Return the [x, y] coordinate for the center point of the cell that contains the specified text.  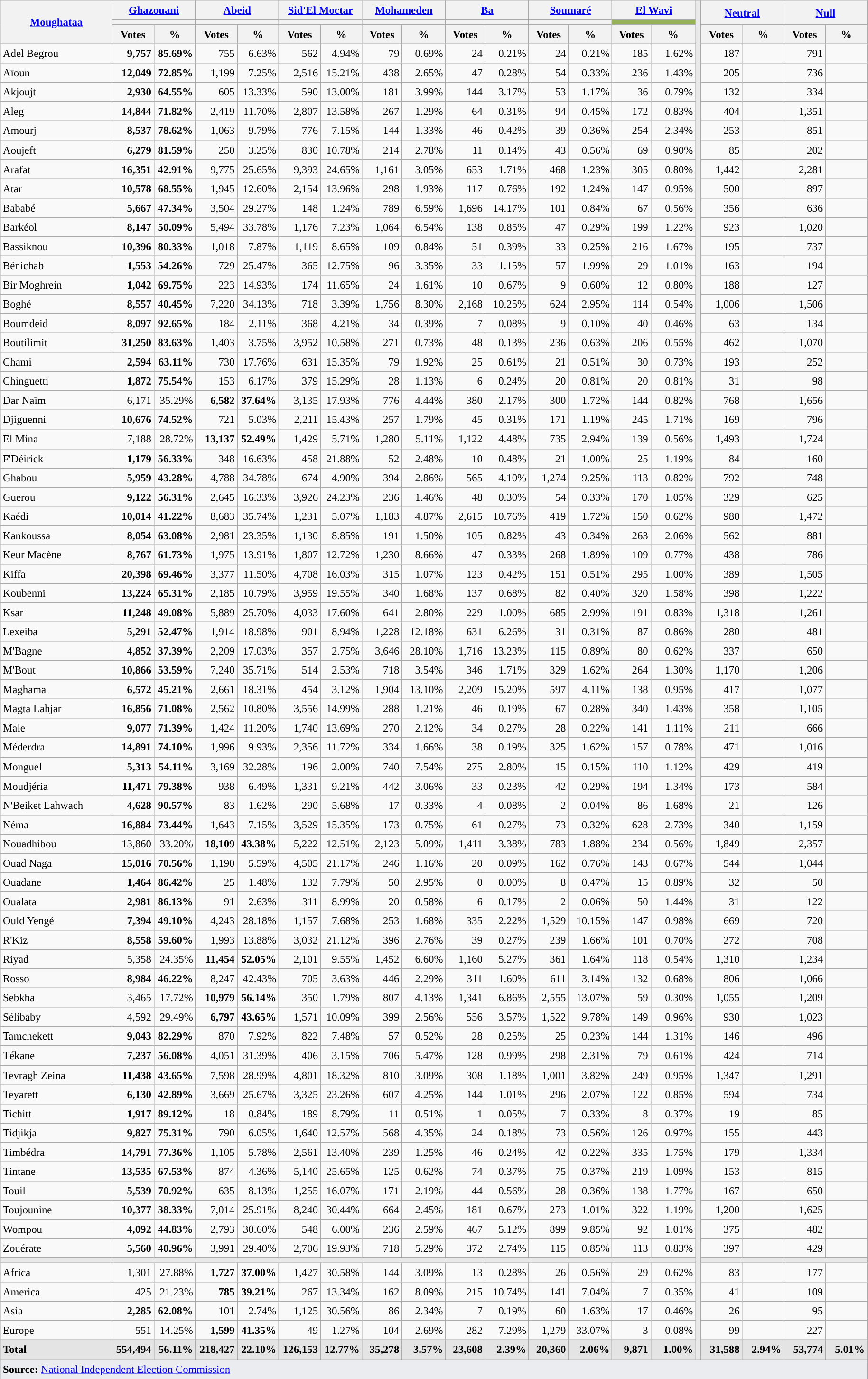
0.58% [424, 902]
215 [465, 1292]
358 [721, 709]
10.09% [341, 1017]
624 [549, 304]
4.35% [424, 1133]
37.64% [258, 401]
99 [721, 1330]
63.11% [175, 362]
13 [465, 1273]
128 [465, 1056]
8.65% [341, 247]
74.52% [175, 420]
30.60% [258, 1229]
482 [805, 1229]
720 [805, 921]
Male [56, 728]
2.63% [258, 902]
33.20% [175, 844]
34.13% [258, 304]
1.60% [507, 979]
19 [721, 1114]
19.93% [341, 1248]
6.26% [507, 632]
Aoujeft [56, 150]
10,396 [133, 247]
417 [721, 689]
736 [805, 73]
137 [465, 593]
1.31% [673, 1037]
Lexeiba [56, 632]
39.21% [258, 1292]
1,130 [300, 535]
10,014 [133, 516]
748 [805, 478]
6,797 [216, 1017]
3.17% [507, 92]
33.07% [590, 1330]
Ghabou [56, 478]
118 [631, 960]
0.98% [673, 921]
1.22% [673, 227]
389 [721, 574]
13.58% [341, 111]
17.93% [341, 401]
82.29% [175, 1037]
1,341 [465, 998]
Chinguetti [56, 382]
10,866 [133, 670]
246 [382, 863]
3,135 [300, 401]
9,757 [133, 54]
0.35% [673, 1292]
35,278 [382, 1350]
3.12% [341, 689]
1,023 [805, 1017]
280 [721, 632]
78.62% [175, 131]
49.10% [175, 921]
9.21% [341, 786]
16,856 [133, 709]
1,018 [216, 247]
1.25% [424, 1153]
796 [805, 420]
5,494 [216, 227]
219 [631, 1172]
4,801 [300, 1075]
0.06% [590, 902]
6.17% [258, 382]
169 [721, 420]
7.25% [258, 73]
92 [631, 1229]
3.75% [258, 343]
554,494 [133, 1350]
Boghé [56, 304]
1,279 [549, 1330]
7.87% [258, 247]
8,683 [216, 516]
15.43% [341, 420]
481 [805, 632]
425 [133, 1292]
15.29% [341, 382]
1,849 [721, 844]
12.51% [341, 844]
2.19% [424, 1191]
399 [382, 1017]
379 [300, 382]
83.63% [175, 343]
635 [216, 1191]
12.18% [424, 632]
594 [721, 1095]
396 [382, 940]
705 [300, 979]
11,438 [133, 1075]
Rosso [56, 979]
16.07% [341, 1191]
1,411 [465, 844]
31,588 [721, 1350]
7.48% [341, 1037]
Kiffa [56, 574]
1,070 [805, 343]
1.58% [673, 593]
70.56% [175, 863]
125 [382, 1172]
365 [300, 266]
71.08% [175, 709]
785 [216, 1292]
1,230 [382, 554]
2,615 [465, 516]
44.83% [175, 1229]
0.09% [507, 863]
4,243 [216, 921]
8.94% [341, 632]
Aleg [56, 111]
468 [549, 169]
2.76% [424, 940]
16.03% [341, 574]
Koubenni [56, 593]
9.55% [341, 960]
Toujounine [56, 1210]
13,224 [133, 593]
146 [721, 1037]
Keur Macène [56, 554]
25.70% [258, 612]
1.07% [424, 574]
13,535 [133, 1172]
783 [549, 844]
13.10% [424, 689]
1,506 [805, 304]
584 [805, 786]
5.78% [258, 1153]
69.75% [175, 285]
2,516 [300, 73]
50.09% [175, 227]
4.87% [424, 516]
10.78% [341, 150]
2,419 [216, 111]
92.65% [175, 324]
95 [805, 1311]
22.10% [258, 1350]
1,001 [549, 1075]
47.34% [175, 208]
397 [721, 1248]
446 [382, 979]
35.29% [175, 401]
0.90% [673, 150]
1,351 [805, 111]
74.10% [175, 747]
Akjoujt [56, 92]
899 [549, 1229]
13,137 [216, 440]
628 [631, 824]
1.18% [507, 1075]
544 [721, 863]
462 [721, 343]
7,394 [133, 921]
368 [300, 324]
Boutilimit [56, 343]
346 [465, 670]
Europe [56, 1330]
1,318 [721, 612]
14.17% [507, 208]
24.35% [175, 960]
Monguel [56, 767]
174 [300, 285]
2.17% [507, 401]
9,122 [133, 497]
17.60% [341, 612]
1,063 [216, 131]
1,261 [805, 612]
30 [631, 362]
605 [216, 92]
59.60% [175, 940]
2.07% [590, 1095]
252 [805, 362]
685 [549, 612]
2.69% [424, 1330]
195 [721, 247]
Teyarett [56, 1095]
18.98% [258, 632]
52.05% [258, 960]
0.70% [673, 940]
3,169 [216, 767]
1,310 [721, 960]
641 [382, 612]
735 [549, 440]
82 [549, 593]
Asia [56, 1311]
5.12% [507, 1229]
Nouadhibou [56, 844]
3.54% [424, 670]
143 [631, 863]
851 [805, 131]
653 [465, 169]
1.50% [424, 535]
1,975 [216, 554]
12.77% [341, 1350]
Amourj [56, 131]
737 [805, 247]
10.25% [507, 304]
13.34% [341, 1292]
10.76% [507, 516]
12.72% [341, 554]
139 [631, 440]
150 [631, 516]
6.54% [424, 227]
0.32% [590, 824]
0.17% [507, 902]
4,505 [300, 863]
357 [300, 651]
1,066 [805, 979]
12 [631, 285]
80.33% [175, 247]
15.20% [507, 689]
1,553 [133, 266]
0.78% [673, 747]
2.53% [341, 670]
65.31% [175, 593]
N'Beiket Lahwach [56, 805]
1,716 [465, 651]
0.99% [507, 1056]
41.22% [175, 516]
94 [549, 111]
361 [549, 960]
372 [465, 1248]
9,827 [133, 1133]
211 [721, 728]
40.96% [175, 1248]
305 [631, 169]
11.65% [341, 285]
356 [721, 208]
172 [631, 111]
52.49% [258, 440]
14.25% [175, 1330]
205 [721, 73]
18 [216, 1114]
320 [631, 593]
4.44% [424, 401]
8.13% [258, 1191]
6.49% [258, 786]
8,097 [133, 324]
54.11% [175, 767]
0 [465, 882]
282 [465, 1330]
1,064 [382, 227]
98 [805, 382]
7,014 [216, 1210]
0.13% [507, 343]
7,220 [216, 304]
179 [721, 1153]
1,159 [805, 824]
117 [465, 189]
7,240 [216, 670]
500 [721, 189]
870 [216, 1037]
45 [465, 420]
2,561 [300, 1153]
1,807 [300, 554]
R'Kiz [56, 940]
1,176 [300, 227]
568 [382, 1133]
Mohameden [404, 10]
3,465 [133, 998]
8.85% [341, 535]
14.93% [258, 285]
80 [631, 651]
2.78% [424, 150]
0.05% [507, 1114]
664 [382, 1210]
6,279 [133, 150]
0.48% [507, 459]
2,185 [216, 593]
674 [300, 478]
5,889 [216, 612]
77.36% [175, 1153]
315 [382, 574]
56.33% [175, 459]
10,377 [133, 1210]
3.99% [424, 92]
1,756 [382, 304]
394 [382, 478]
Bir Moghrein [56, 285]
10,979 [216, 998]
1,228 [382, 632]
1,006 [721, 304]
5.01% [846, 1350]
43.28% [175, 478]
12.57% [341, 1133]
1.89% [590, 554]
830 [300, 150]
40 [631, 324]
4,092 [133, 1229]
5,959 [133, 478]
3,991 [216, 1248]
184 [216, 324]
6.59% [424, 208]
1.77% [673, 1191]
3.14% [590, 979]
2,285 [133, 1311]
86.42% [175, 882]
155 [721, 1133]
2,211 [300, 420]
1,199 [216, 73]
881 [805, 535]
23,608 [465, 1350]
2.22% [507, 921]
1,696 [465, 208]
300 [549, 401]
25.47% [258, 266]
625 [805, 497]
3 [631, 1330]
187 [721, 54]
Atar [56, 189]
930 [721, 1017]
Sid'El Moctar [321, 10]
73.44% [175, 824]
38 [465, 747]
1.12% [673, 767]
33.78% [258, 227]
2,356 [300, 747]
0.52% [424, 1037]
114 [631, 304]
1,042 [133, 285]
4.21% [341, 324]
151 [549, 574]
1,334 [805, 1153]
6,171 [133, 401]
177 [805, 1273]
4.36% [258, 1172]
64 [465, 111]
1,274 [549, 478]
0.97% [673, 1133]
1.17% [590, 92]
85.69% [175, 54]
105 [465, 535]
1,625 [805, 1210]
28.99% [258, 1075]
2,645 [216, 497]
8,054 [133, 535]
2.73% [673, 824]
3.39% [341, 304]
123 [465, 574]
398 [721, 593]
1,077 [805, 689]
1.30% [673, 670]
37.39% [175, 651]
551 [133, 1330]
1,599 [216, 1330]
6.86% [507, 998]
4,592 [133, 1017]
Kaédi [56, 516]
13.00% [341, 92]
63.08% [175, 535]
167 [721, 1191]
1,200 [721, 1210]
38.33% [175, 1210]
7,188 [133, 440]
36 [631, 92]
1,179 [133, 459]
1,493 [721, 440]
Ouadane [56, 882]
1,222 [805, 593]
10,578 [133, 189]
565 [465, 478]
4,051 [216, 1056]
15.21% [341, 73]
5,222 [300, 844]
Dar Naïm [56, 401]
79.38% [175, 786]
250 [216, 150]
91 [216, 902]
24.23% [341, 497]
62.08% [175, 1311]
607 [382, 1095]
31.39% [258, 1056]
42.89% [175, 1095]
45.21% [175, 689]
218,427 [216, 1350]
636 [805, 208]
Riyad [56, 960]
2.11% [258, 324]
Neutral [742, 12]
Aïoun [56, 73]
4,708 [300, 574]
1.23% [590, 169]
1,945 [216, 189]
2,807 [300, 111]
49.08% [175, 612]
1,724 [805, 440]
11.20% [258, 728]
2,706 [300, 1248]
1,331 [300, 786]
Méderdra [56, 747]
21.88% [341, 459]
4,628 [133, 805]
806 [721, 979]
1.67% [673, 247]
0.34% [590, 535]
3,504 [216, 208]
1,571 [300, 1017]
3.05% [424, 169]
7.54% [424, 767]
270 [382, 728]
0.04% [590, 805]
5,358 [133, 960]
31,250 [133, 343]
1,016 [805, 747]
3.06% [424, 786]
Boumdeid [56, 324]
70.92% [175, 1191]
0.14% [507, 150]
7.23% [341, 227]
72.85% [175, 73]
9.85% [590, 1229]
13,860 [133, 844]
96 [382, 266]
Arafat [56, 169]
14,791 [133, 1153]
53.59% [175, 670]
4.13% [424, 998]
44 [465, 1191]
0.18% [507, 1133]
Bassiknou [56, 247]
0.60% [590, 285]
11.70% [258, 111]
424 [721, 1056]
273 [549, 1210]
1.33% [424, 131]
16.63% [258, 459]
1,996 [216, 747]
87 [631, 632]
7.92% [258, 1037]
5.29% [424, 1248]
Chami [56, 362]
61 [465, 824]
104 [382, 1330]
268 [549, 554]
1,427 [300, 1273]
28.72% [175, 440]
1.64% [590, 960]
75 [549, 1172]
6,582 [216, 401]
Djiguenni [56, 420]
3.35% [424, 266]
2.29% [424, 979]
0.15% [590, 767]
18.32% [341, 1075]
590 [300, 92]
0.96% [673, 1017]
245 [631, 420]
1.92% [424, 362]
1.15% [507, 266]
16,884 [133, 824]
2,154 [300, 189]
23.35% [258, 535]
Adel Begrou [56, 54]
3,529 [300, 824]
1.63% [590, 1311]
56.14% [258, 998]
30.56% [341, 1311]
149 [631, 1017]
29.49% [175, 1017]
89.12% [175, 1114]
8.99% [341, 902]
6.63% [258, 54]
Africa [56, 1273]
1,183 [382, 516]
556 [465, 1017]
64.55% [175, 92]
1,055 [721, 998]
708 [805, 940]
F'Déirick [56, 459]
714 [805, 1056]
1,424 [216, 728]
874 [216, 1172]
5,667 [133, 208]
Barkéol [56, 227]
13.40% [341, 1153]
740 [382, 767]
1,291 [805, 1075]
721 [216, 420]
1,347 [721, 1075]
1 [465, 1114]
7.79% [341, 882]
9,077 [133, 728]
4.11% [590, 689]
730 [216, 362]
Ghazouani [154, 10]
980 [721, 516]
938 [216, 786]
3,377 [216, 574]
71.82% [175, 111]
127 [805, 285]
13.91% [258, 554]
5,313 [133, 767]
16,351 [133, 169]
42.43% [258, 979]
2.39% [507, 1350]
192 [549, 189]
454 [300, 689]
295 [631, 574]
10,676 [133, 420]
81.59% [175, 150]
43.38% [258, 844]
Tichitt [56, 1114]
52 [382, 459]
8,240 [300, 1210]
America [56, 1292]
Kankoussa [56, 535]
160 [805, 459]
308 [465, 1075]
13.07% [590, 998]
1.09% [673, 1172]
10.15% [590, 921]
375 [721, 1229]
13.33% [258, 92]
12.75% [341, 266]
2,594 [133, 362]
Guerou [56, 497]
0.69% [424, 54]
1,119 [300, 247]
2.12% [424, 728]
Ba [487, 10]
3.63% [341, 979]
790 [216, 1133]
35.71% [258, 670]
786 [805, 554]
1,301 [133, 1273]
1.44% [673, 902]
30.44% [341, 1210]
8.66% [424, 554]
3,032 [300, 940]
0.77% [673, 554]
0.63% [590, 343]
3,325 [300, 1095]
El Wavi [654, 10]
5,291 [133, 632]
1,209 [805, 998]
9,871 [631, 1350]
2.00% [341, 767]
188 [721, 285]
4.94% [341, 54]
4 [465, 805]
25.67% [258, 1095]
1,529 [549, 921]
1,914 [216, 632]
2,101 [300, 960]
1,170 [721, 670]
2.48% [424, 459]
789 [382, 208]
3,669 [216, 1095]
37.00% [258, 1273]
Soumaré [570, 10]
Tamchekett [56, 1037]
442 [382, 786]
214 [382, 150]
41.35% [258, 1330]
17.03% [258, 651]
1.88% [590, 844]
M'Bout [56, 670]
52.47% [175, 632]
0.86% [673, 632]
Abeid [237, 10]
1,472 [805, 516]
18.31% [258, 689]
611 [549, 979]
32.28% [258, 767]
666 [805, 728]
Sebkha [56, 998]
8,247 [216, 979]
157 [631, 747]
2.99% [590, 612]
1,640 [300, 1133]
337 [721, 651]
71.39% [175, 728]
8,984 [133, 979]
11.50% [258, 574]
13.69% [341, 728]
8.30% [424, 304]
21.23% [175, 1292]
5,140 [300, 1172]
193 [721, 362]
5.71% [341, 440]
467 [465, 1229]
28.18% [258, 921]
1,452 [382, 960]
56.31% [175, 497]
5.03% [258, 420]
15,016 [133, 863]
Oualata [56, 902]
1,904 [382, 689]
16.33% [258, 497]
17.72% [175, 998]
74 [465, 1172]
41 [721, 1292]
30.58% [341, 1273]
6.00% [341, 1229]
29.40% [258, 1248]
348 [216, 459]
Ould Yengé [56, 921]
288 [382, 709]
1,643 [216, 824]
Null [826, 12]
Ouad Naga [56, 863]
822 [300, 1037]
170 [631, 497]
El Mina [56, 440]
1,727 [216, 1273]
202 [805, 150]
8,558 [133, 940]
4.25% [424, 1095]
4,033 [300, 612]
2,123 [382, 844]
290 [300, 805]
2.86% [424, 478]
185 [631, 54]
3,959 [300, 593]
1,656 [805, 401]
19.55% [341, 593]
56.08% [175, 1056]
206 [631, 343]
1,122 [465, 440]
0.47% [590, 882]
9.79% [258, 131]
148 [300, 208]
1.27% [341, 1330]
5,560 [133, 1248]
2.31% [590, 1056]
815 [805, 1172]
69.46% [175, 574]
9,393 [300, 169]
706 [382, 1056]
6.60% [424, 960]
2,555 [549, 998]
271 [382, 343]
51 [465, 247]
4.10% [507, 478]
5.27% [507, 960]
61.73% [175, 554]
404 [721, 111]
3,952 [300, 343]
1.34% [673, 786]
Tintane [56, 1172]
1,231 [300, 516]
234 [631, 844]
Bénichab [56, 266]
496 [805, 1037]
49 [300, 1330]
5.59% [258, 863]
0.00% [507, 882]
Sélibaby [56, 1017]
M'Bagne [56, 651]
2,281 [805, 169]
110 [631, 767]
24.65% [341, 169]
27.88% [175, 1273]
275 [465, 767]
5.68% [341, 805]
46.22% [175, 979]
Tevragh Zeina [56, 1075]
Magta Lahjar [56, 709]
199 [631, 227]
1,403 [216, 343]
189 [300, 1114]
126,153 [300, 1350]
2.75% [341, 651]
2,793 [216, 1229]
4,852 [133, 651]
Tékane [56, 1056]
7.04% [590, 1292]
443 [805, 1133]
1,020 [805, 227]
1.46% [424, 497]
56.11% [175, 1350]
810 [382, 1075]
1.93% [424, 189]
5.09% [424, 844]
791 [805, 54]
28.10% [424, 651]
20,398 [133, 574]
8,537 [133, 131]
3.82% [590, 1075]
406 [300, 1056]
3.38% [507, 844]
755 [216, 54]
14,891 [133, 747]
1,429 [300, 440]
229 [465, 612]
5.07% [341, 516]
2,661 [216, 689]
1.21% [424, 709]
3,556 [300, 709]
Moughataa [56, 22]
350 [300, 998]
4,788 [216, 478]
1,505 [805, 574]
9.93% [258, 747]
263 [631, 535]
325 [549, 747]
53,774 [805, 1350]
54.26% [175, 266]
1,206 [805, 670]
12.60% [258, 189]
2.56% [424, 1017]
0.10% [590, 324]
2,930 [133, 92]
75.54% [175, 382]
Touil [56, 1191]
296 [549, 1095]
1.16% [424, 863]
11,248 [133, 612]
8,147 [133, 227]
86.13% [175, 902]
90.57% [175, 805]
14,844 [133, 111]
3.15% [341, 1056]
216 [631, 247]
923 [721, 227]
5.11% [424, 440]
901 [300, 632]
1,464 [133, 882]
84 [721, 459]
Total [56, 1350]
10.79% [258, 593]
69 [631, 150]
35.74% [258, 516]
32 [721, 882]
1,255 [300, 1191]
1,160 [465, 960]
249 [631, 1075]
1,280 [382, 440]
11,454 [216, 960]
163 [721, 266]
734 [805, 1095]
897 [805, 189]
2,168 [465, 304]
9.78% [590, 1017]
807 [382, 998]
471 [721, 747]
1,161 [382, 169]
8.09% [424, 1292]
0.79% [673, 92]
597 [549, 689]
458 [300, 459]
1.05% [673, 497]
Ksar [56, 612]
380 [465, 401]
2,357 [805, 844]
2.65% [424, 73]
7.29% [507, 1330]
1,917 [133, 1114]
8.79% [341, 1114]
196 [300, 767]
42.91% [175, 169]
11,471 [133, 786]
5,539 [133, 1191]
13.88% [258, 940]
Wompou [56, 1229]
5.47% [424, 1056]
9.25% [590, 478]
Bababé [56, 208]
4.48% [507, 440]
13.23% [507, 651]
6,572 [133, 689]
1,442 [721, 169]
4.90% [341, 478]
1,522 [549, 1017]
Tidjikja [56, 1133]
3.25% [258, 150]
2.45% [424, 1210]
75.31% [175, 1133]
669 [721, 921]
18,109 [216, 844]
6.05% [258, 1133]
59 [631, 998]
548 [300, 1229]
3,646 [382, 651]
20,360 [549, 1350]
10.80% [258, 709]
29.27% [258, 208]
Source: National Independent Election Commission [434, 1369]
1,044 [805, 863]
1,157 [300, 921]
12,049 [133, 73]
Maghama [56, 689]
1,993 [216, 940]
Moudjéria [56, 786]
53 [549, 92]
0.55% [673, 343]
Timbédra [56, 1153]
7,237 [133, 1056]
60 [549, 1311]
1,872 [133, 382]
1.99% [590, 266]
21.17% [341, 863]
10.74% [507, 1292]
21.12% [341, 940]
322 [631, 1210]
0.75% [424, 824]
1.11% [673, 728]
257 [382, 420]
514 [300, 670]
23.26% [341, 1095]
13.96% [341, 189]
1.13% [424, 382]
10.58% [341, 343]
1.75% [673, 1153]
1,190 [216, 863]
11.72% [341, 747]
0.40% [590, 593]
68.55% [175, 189]
7.68% [341, 921]
1,125 [300, 1311]
9,043 [133, 1037]
254 [631, 131]
227 [805, 1330]
34.78% [258, 478]
63 [721, 324]
25.91% [258, 1210]
1.61% [424, 285]
2.59% [424, 1229]
17.76% [258, 362]
729 [216, 266]
264 [631, 670]
6,130 [133, 1095]
40.45% [175, 304]
3,926 [300, 497]
9,775 [216, 169]
272 [721, 940]
2,562 [216, 709]
792 [721, 478]
134 [805, 324]
1.48% [258, 882]
8,767 [133, 554]
8,557 [133, 304]
1,234 [805, 960]
223 [216, 285]
0.45% [590, 111]
1.29% [424, 111]
1,740 [300, 728]
67.53% [175, 1172]
Néma [56, 824]
768 [721, 401]
14.99% [341, 709]
Zouérate [56, 1248]
7,598 [216, 1075]
